Extract the [X, Y] coordinate from the center of the cell holding the provided text.  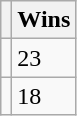
Wins [44, 20]
18 [44, 96]
23 [44, 58]
